Capture the cell that displays the provided text and extract its [x, y] central coordinate. 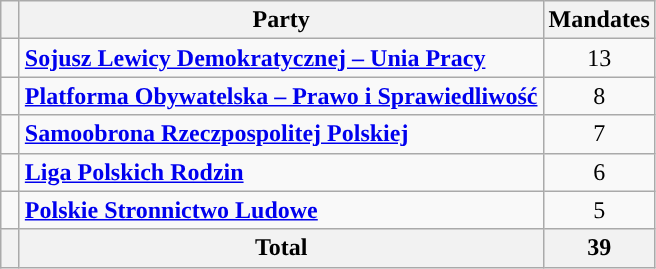
Samoobrona Rzeczpospolitej Polskiej [281, 134]
Platforma Obywatelska – Prawo i Sprawiedliwość [281, 96]
Sojusz Lewicy Demokratycznej – Unia Pracy [281, 58]
Total [281, 248]
7 [599, 134]
Polskie Stronnictwo Ludowe [281, 210]
Mandates [599, 20]
Liga Polskich Rodzin [281, 172]
Party [281, 20]
8 [599, 96]
6 [599, 172]
13 [599, 58]
5 [599, 210]
39 [599, 248]
